From the cell containing the given text, extract its center point as [X, Y] coordinate. 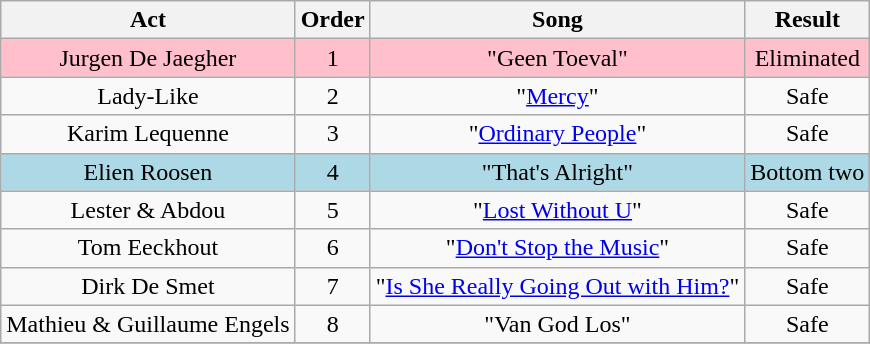
"That's Alright" [558, 172]
Tom Eeckhout [148, 248]
Order [332, 20]
2 [332, 96]
7 [332, 286]
Dirk De Smet [148, 286]
Act [148, 20]
Karim Lequenne [148, 134]
Lester & Abdou [148, 210]
8 [332, 324]
Elien Roosen [148, 172]
"Don't Stop the Music" [558, 248]
Song [558, 20]
6 [332, 248]
"Geen Toeval" [558, 58]
Eliminated [808, 58]
Mathieu & Guillaume Engels [148, 324]
Result [808, 20]
"Van God Los" [558, 324]
3 [332, 134]
Bottom two [808, 172]
Jurgen De Jaegher [148, 58]
"Lost Without U" [558, 210]
Lady-Like [148, 96]
"Ordinary People" [558, 134]
1 [332, 58]
"Mercy" [558, 96]
"Is She Really Going Out with Him?" [558, 286]
5 [332, 210]
4 [332, 172]
